Output the [X, Y] coordinate of the center of the cell containing the given text.  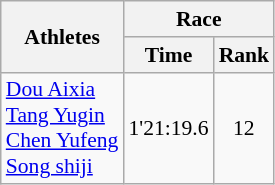
1'21:19.6 [168, 128]
Time [168, 55]
Rank [244, 55]
Athletes [62, 36]
12 [244, 128]
Race [198, 19]
Dou AixiaTang YuginChen YufengSong shiji [62, 128]
